Identify which cell holds the provided text, then report its [X, Y] central coordinate. 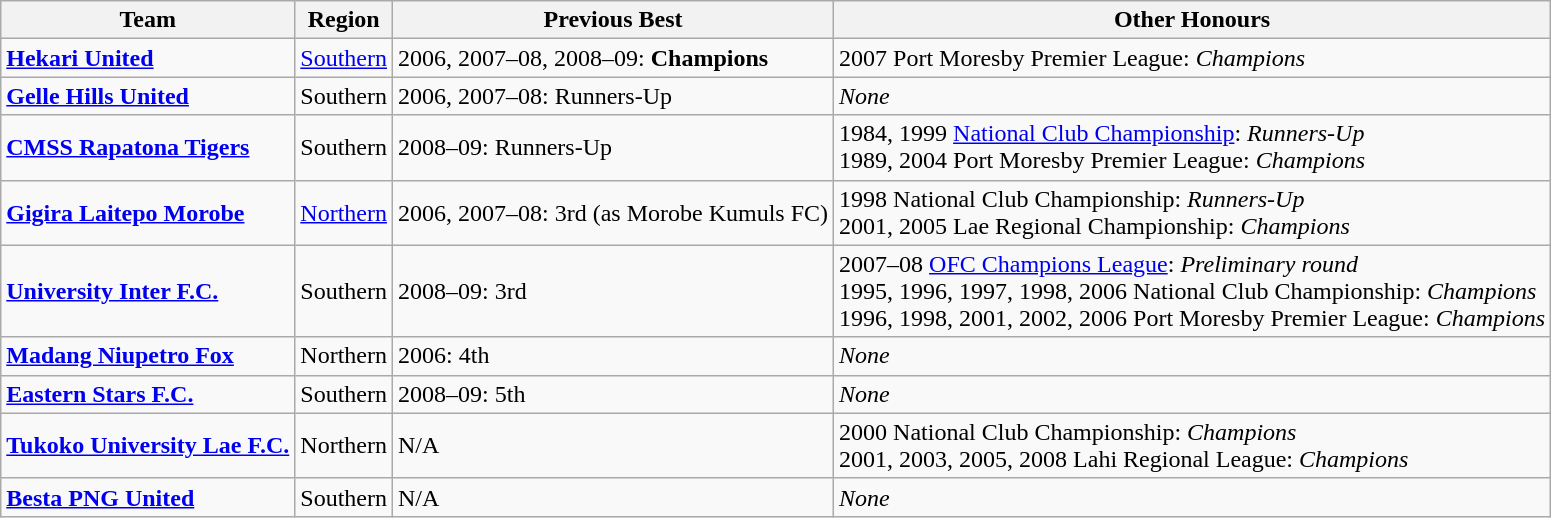
1998 National Club Championship: Runners-Up2001, 2005 Lae Regional Championship: Champions [1192, 212]
Eastern Stars F.C. [148, 394]
Team [148, 20]
Other Honours [1192, 20]
University Inter F.C. [148, 291]
2006, 2007–08, 2008–09: Champions [614, 58]
2008–09: 5th [614, 394]
2008–09: 3rd [614, 291]
Gelle Hills United [148, 96]
Tukoko University Lae F.C. [148, 446]
2008–09: Runners-Up [614, 148]
Region [344, 20]
2006, 2007–08: 3rd (as Morobe Kumuls FC) [614, 212]
1984, 1999 National Club Championship: Runners-Up1989, 2004 Port Moresby Premier League: Champions [1192, 148]
2000 National Club Championship: Champions2001, 2003, 2005, 2008 Lahi Regional League: Champions [1192, 446]
Madang Niupetro Fox [148, 356]
Gigira Laitepo Morobe [148, 212]
Previous Best [614, 20]
2007 Port Moresby Premier League: Champions [1192, 58]
Hekari United [148, 58]
CMSS Rapatona Tigers [148, 148]
2006: 4th [614, 356]
2006, 2007–08: Runners-Up [614, 96]
Besta PNG United [148, 497]
